Determine the [x, y] coordinate at the center of the cell enclosing the given text.  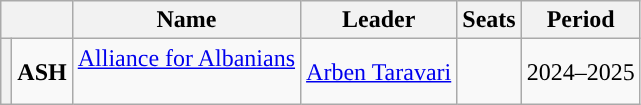
Period [580, 20]
Name [186, 20]
Arben Taravari [379, 72]
Seats [489, 20]
Alliance for Albanians [186, 72]
ASH [42, 72]
Leader [379, 20]
2024–2025 [580, 72]
